Find where the given text appears and provide that cell's center as (X, Y) coordinate. 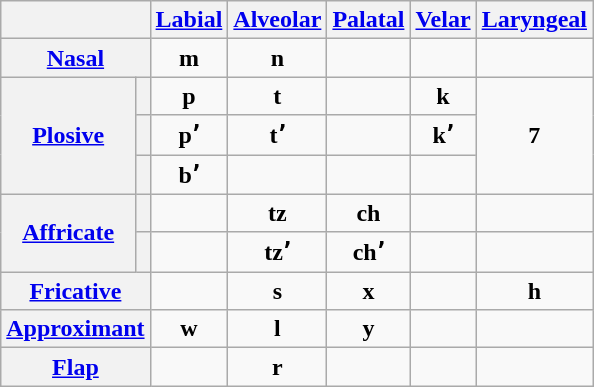
Alveolar (278, 20)
Laryngeal (534, 20)
Velar (443, 20)
tzʼ (278, 252)
k (443, 96)
y (368, 329)
w (189, 329)
kʼ (443, 135)
tʼ (278, 135)
p (189, 96)
7 (534, 136)
n (278, 58)
bʼ (189, 174)
ch (368, 213)
Nasal (76, 58)
Affricate (68, 233)
r (278, 367)
s (278, 291)
Fricative (76, 291)
t (278, 96)
chʼ (368, 252)
Palatal (368, 20)
Labial (189, 20)
h (534, 291)
Flap (76, 367)
tz (278, 213)
Plosive (68, 136)
pʼ (189, 135)
Approximant (76, 329)
l (278, 329)
m (189, 58)
x (368, 291)
